Capture the cell that displays the provided text and extract its (x, y) central coordinate. 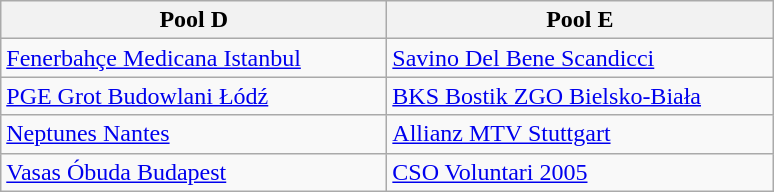
Savino Del Bene Scandicci (580, 58)
Neptunes Nantes (194, 134)
CSO Voluntari 2005 (580, 172)
PGE Grot Budowlani Łódź (194, 96)
Fenerbahçe Medicana Istanbul (194, 58)
Vasas Óbuda Budapest (194, 172)
Pool D (194, 20)
BKS Bostik ZGO Bielsko-Biała (580, 96)
Pool E (580, 20)
Allianz MTV Stuttgart (580, 134)
